Identify which cell holds the provided text, then report its (x, y) central coordinate. 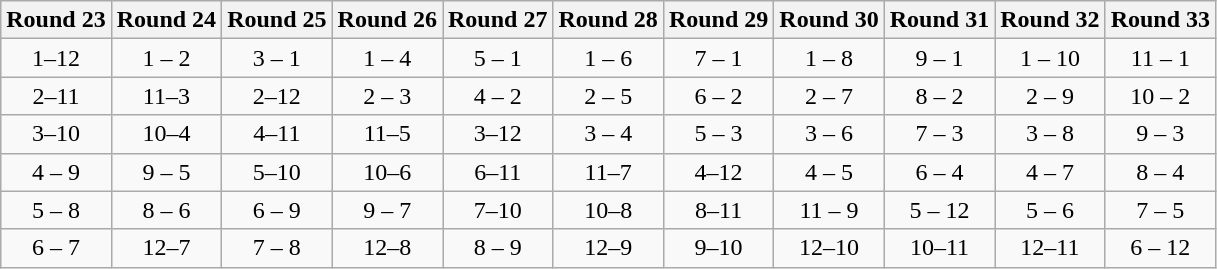
5 – 12 (939, 210)
6 – 7 (56, 248)
1–12 (56, 58)
11–3 (166, 96)
2 – 3 (387, 96)
9 – 5 (166, 172)
7 – 5 (1160, 210)
2–12 (277, 96)
4 – 7 (1050, 172)
3 – 1 (277, 58)
2 – 9 (1050, 96)
9 – 7 (387, 210)
1 – 8 (829, 58)
9 – 1 (939, 58)
10–8 (608, 210)
Round 23 (56, 20)
3–10 (56, 134)
11–7 (608, 172)
8 – 6 (166, 210)
3–12 (497, 134)
3 – 6 (829, 134)
2 – 7 (829, 96)
9 – 3 (1160, 134)
4–12 (718, 172)
12–11 (1050, 248)
4–11 (277, 134)
8 – 4 (1160, 172)
5 – 8 (56, 210)
8 – 2 (939, 96)
6–11 (497, 172)
7–10 (497, 210)
6 – 2 (718, 96)
Round 29 (718, 20)
Round 26 (387, 20)
4 – 9 (56, 172)
1 – 10 (1050, 58)
2 – 5 (608, 96)
11 – 9 (829, 210)
7 – 3 (939, 134)
Round 31 (939, 20)
4 – 5 (829, 172)
5–10 (277, 172)
10 – 2 (1160, 96)
1 – 2 (166, 58)
1 – 4 (387, 58)
5 – 6 (1050, 210)
11 – 1 (1160, 58)
7 – 1 (718, 58)
5 – 1 (497, 58)
8–11 (718, 210)
12–7 (166, 248)
6 – 9 (277, 210)
Round 24 (166, 20)
2–11 (56, 96)
6 – 4 (939, 172)
11–5 (387, 134)
8 – 9 (497, 248)
6 – 12 (1160, 248)
3 – 4 (608, 134)
10–6 (387, 172)
Round 30 (829, 20)
Round 33 (1160, 20)
3 – 8 (1050, 134)
Round 27 (497, 20)
9–10 (718, 248)
12–9 (608, 248)
10–11 (939, 248)
Round 32 (1050, 20)
12–8 (387, 248)
12–10 (829, 248)
5 – 3 (718, 134)
Round 28 (608, 20)
1 – 6 (608, 58)
Round 25 (277, 20)
7 – 8 (277, 248)
10–4 (166, 134)
4 – 2 (497, 96)
